Pinpoint the cell where the given text exists, returning its (X, Y) midpoint coordinate. 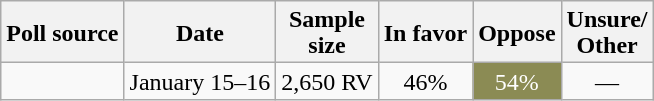
Date (200, 32)
In favor (425, 32)
Oppose (517, 32)
Poll source (62, 32)
Unsure/Other (607, 32)
2,650 RV (327, 82)
— (607, 82)
54% (517, 82)
46% (425, 82)
January 15–16 (200, 82)
Samplesize (327, 32)
